Extract the [X, Y] coordinate from the center of the cell holding the provided text.  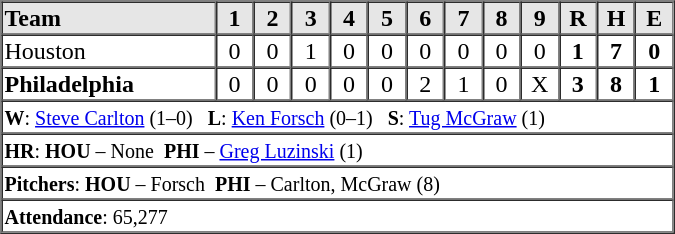
Houston [109, 50]
R [578, 18]
E [654, 18]
Attendance: 65,277 [338, 216]
4 [349, 18]
Philadelphia [109, 84]
H [616, 18]
6 [425, 18]
W: Steve Carlton (1–0) L: Ken Forsch (0–1) S: Tug McGraw (1) [338, 116]
Pitchers: HOU – Forsch PHI – Carlton, McGraw (8) [338, 182]
X [540, 84]
Team [109, 18]
HR: HOU – None PHI – Greg Luzinski (1) [338, 150]
5 [387, 18]
9 [540, 18]
